Return the (X, Y) coordinate for the center point of the cell that contains the specified text.  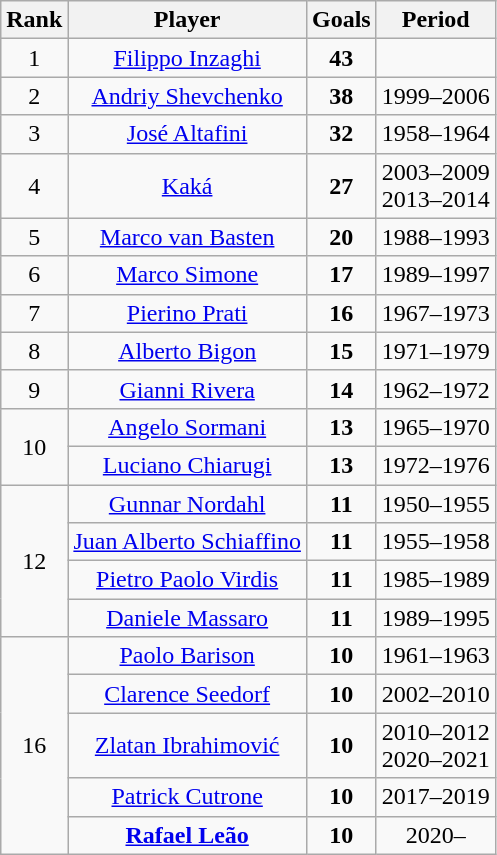
Patrick Cutrone (188, 797)
1967–1973 (436, 313)
27 (341, 186)
15 (341, 351)
Clarence Seedorf (188, 694)
Zlatan Ibrahimović (188, 746)
2002–2010 (436, 694)
Alberto Bigon (188, 351)
2017–2019 (436, 797)
43 (341, 58)
9 (34, 389)
1961–1963 (436, 656)
1985–1989 (436, 580)
Marco van Basten (188, 237)
Pierino Prati (188, 313)
Luciano Chiarugi (188, 465)
Gunnar Nordahl (188, 503)
Period (436, 20)
Filippo Inzaghi (188, 58)
Kaká (188, 186)
1999–2006 (436, 96)
1989–1997 (436, 275)
2003–20092013–2014 (436, 186)
2010–20122020–2021 (436, 746)
14 (341, 389)
1988–1993 (436, 237)
Paolo Barison (188, 656)
38 (341, 96)
1 (34, 58)
1989–1995 (436, 618)
Pietro Paolo Virdis (188, 580)
1972–1976 (436, 465)
Andriy Shevchenko (188, 96)
1958–1964 (436, 134)
Juan Alberto Schiaffino (188, 542)
4 (34, 186)
Goals (341, 20)
2 (34, 96)
20 (341, 237)
Daniele Massaro (188, 618)
Angelo Sormani (188, 427)
12 (34, 560)
José Altafini (188, 134)
Rafael Leão (188, 835)
Marco Simone (188, 275)
6 (34, 275)
17 (341, 275)
1955–1958 (436, 542)
7 (34, 313)
1950–1955 (436, 503)
Player (188, 20)
2020– (436, 835)
Rank (34, 20)
Gianni Rivera (188, 389)
32 (341, 134)
8 (34, 351)
1965–1970 (436, 427)
1971–1979 (436, 351)
1962–1972 (436, 389)
3 (34, 134)
5 (34, 237)
